Capture the cell that displays the provided text and extract its [X, Y] central coordinate. 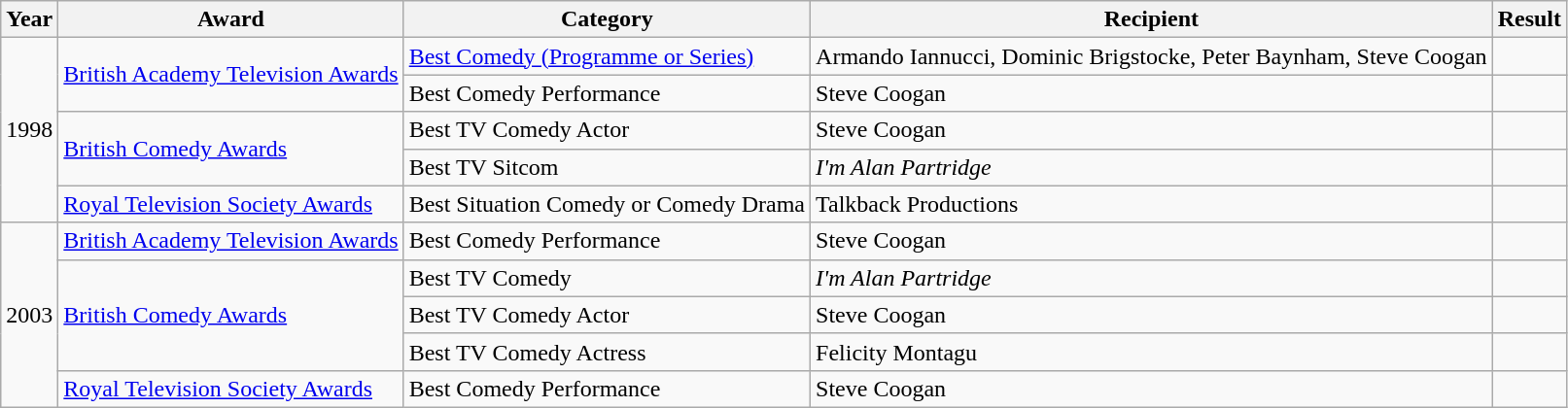
Award [231, 19]
Best Situation Comedy or Comedy Drama [607, 204]
Recipient [1152, 19]
2003 [29, 315]
Armando Iannucci, Dominic Brigstocke, Peter Baynham, Steve Coogan [1152, 56]
Best Comedy (Programme or Series) [607, 56]
Talkback Productions [1152, 204]
1998 [29, 130]
Best TV Comedy Actress [607, 352]
Felicity Montagu [1152, 352]
Best TV Sitcom [607, 167]
Best TV Comedy [607, 278]
Category [607, 19]
Year [29, 19]
Result [1529, 19]
